Pinpoint the cell where the given text exists, returning its (x, y) midpoint coordinate. 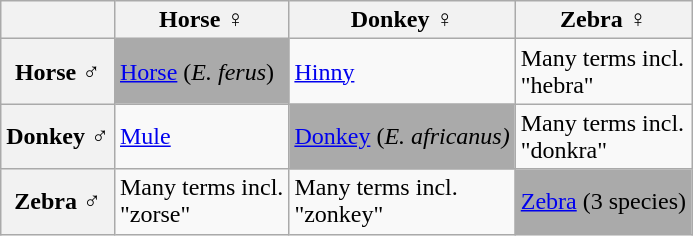
Horse (E. ferus) (201, 72)
Many terms incl."zonkey" (402, 202)
Donkey (E. africanus) (402, 136)
Hinny (402, 72)
Many terms incl."zorse" (201, 202)
Zebra ♂ (58, 202)
Zebra ♀ (603, 20)
Horse ♂ (58, 72)
Donkey ♀ (402, 20)
Zebra (3 species) (603, 202)
Donkey ♂ (58, 136)
Many terms incl."hebra" (603, 72)
Mule (201, 136)
Horse ♀ (201, 20)
Many terms incl."donkra" (603, 136)
